Identify which cell holds the provided text, then report its (X, Y) central coordinate. 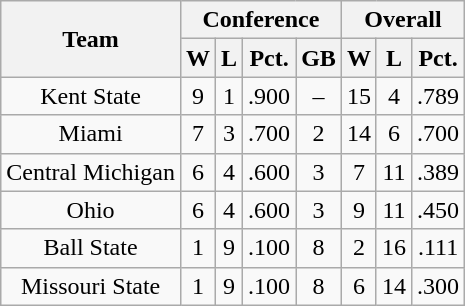
Missouri State (91, 286)
Central Michigan (91, 172)
Ohio (91, 210)
Miami (91, 134)
GB (319, 58)
.900 (270, 96)
Ball State (91, 248)
Kent State (91, 96)
16 (394, 248)
.450 (438, 210)
Team (91, 39)
.111 (438, 248)
.300 (438, 286)
.389 (438, 172)
15 (358, 96)
– (319, 96)
.789 (438, 96)
Overall (402, 20)
Conference (260, 20)
